Output the (x, y) coordinate of the center of the cell containing the given text.  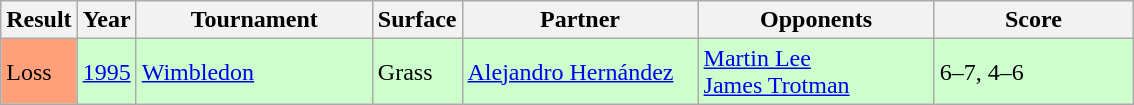
Year (106, 20)
Martin Lee James Trotman (816, 72)
Loss (39, 72)
6–7, 4–6 (1034, 72)
Result (39, 20)
Grass (417, 72)
Wimbledon (254, 72)
Surface (417, 20)
Alejandro Hernández (580, 72)
1995 (106, 72)
Tournament (254, 20)
Score (1034, 20)
Opponents (816, 20)
Partner (580, 20)
